Output the (x, y) coordinate of the center of the cell containing the given text.  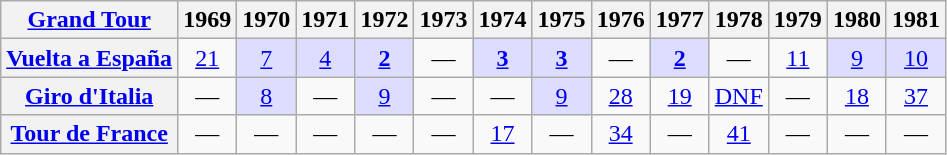
1980 (856, 20)
Grand Tour (90, 20)
1972 (384, 20)
1977 (680, 20)
Vuelta a España (90, 58)
18 (856, 96)
17 (502, 134)
4 (326, 58)
19 (680, 96)
10 (916, 58)
28 (620, 96)
DNF (738, 96)
11 (798, 58)
34 (620, 134)
1970 (266, 20)
1976 (620, 20)
8 (266, 96)
1979 (798, 20)
1981 (916, 20)
1973 (444, 20)
1969 (208, 20)
1974 (502, 20)
1975 (562, 20)
1971 (326, 20)
41 (738, 134)
37 (916, 96)
1978 (738, 20)
21 (208, 58)
7 (266, 58)
Tour de France (90, 134)
Giro d'Italia (90, 96)
